Provide the [x, y] coordinate of the cell's center where the given text is located.  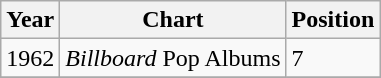
Chart [173, 20]
Billboard Pop Albums [173, 58]
7 [333, 58]
1962 [30, 58]
Position [333, 20]
Year [30, 20]
